From the cell containing the given text, extract its center point as [x, y] coordinate. 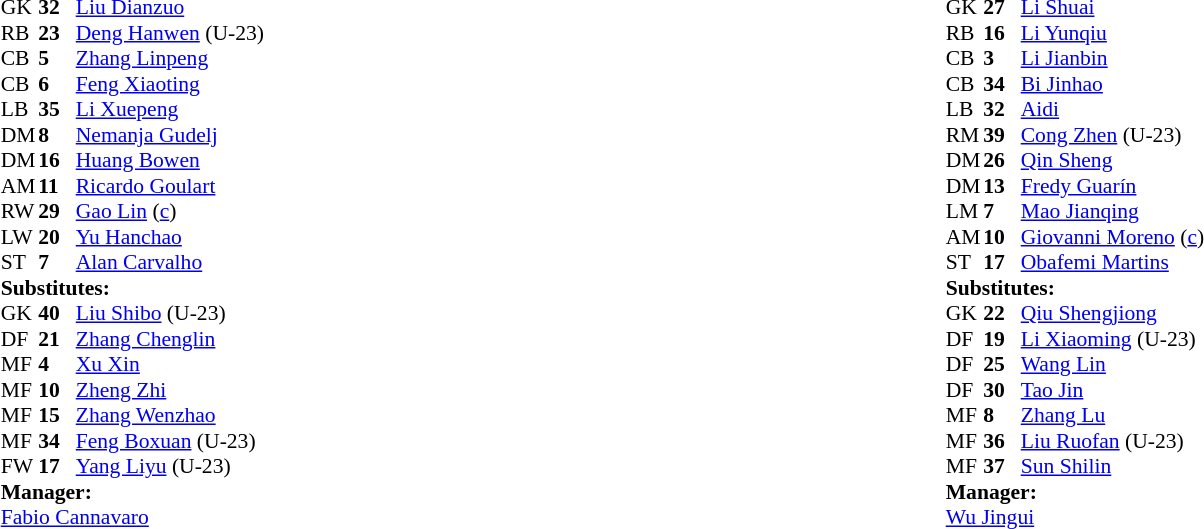
Zhang Lu [1112, 415]
Qin Sheng [1112, 161]
6 [57, 84]
Giovanni Moreno (c) [1112, 237]
Zheng Zhi [170, 390]
FW [20, 467]
Aidi [1112, 109]
Obafemi Martins [1112, 263]
19 [1002, 339]
Tao Jin [1112, 390]
Nemanja Gudelj [170, 135]
Bi Jinhao [1112, 84]
32 [1002, 109]
37 [1002, 467]
4 [57, 365]
Liu Shibo (U-23) [170, 313]
36 [1002, 441]
5 [57, 59]
21 [57, 339]
Alan Carvalho [170, 263]
Yang Liyu (U-23) [170, 467]
Zhang Linpeng [170, 59]
Xu Xin [170, 365]
Mao Jianqing [1112, 211]
LM [965, 211]
Feng Boxuan (U-23) [170, 441]
Yu Hanchao [170, 237]
40 [57, 313]
Zhang Wenzhao [170, 415]
22 [1002, 313]
Li Xiaoming (U-23) [1112, 339]
Feng Xiaoting [170, 84]
Zhang Chenglin [170, 339]
26 [1002, 161]
3 [1002, 59]
Fredy Guarín [1112, 186]
11 [57, 186]
39 [1002, 135]
Deng Hanwen (U-23) [170, 33]
RW [20, 211]
Sun Shilin [1112, 467]
15 [57, 415]
29 [57, 211]
Qiu Shengjiong [1112, 313]
Li Yunqiu [1112, 33]
35 [57, 109]
20 [57, 237]
Li Jianbin [1112, 59]
Ricardo Goulart [170, 186]
Li Xuepeng [170, 109]
25 [1002, 365]
LW [20, 237]
13 [1002, 186]
30 [1002, 390]
23 [57, 33]
Huang Bowen [170, 161]
Wang Lin [1112, 365]
Cong Zhen (U-23) [1112, 135]
Gao Lin (c) [170, 211]
RM [965, 135]
Liu Ruofan (U-23) [1112, 441]
